Pinpoint the cell where the given text exists, returning its (X, Y) midpoint coordinate. 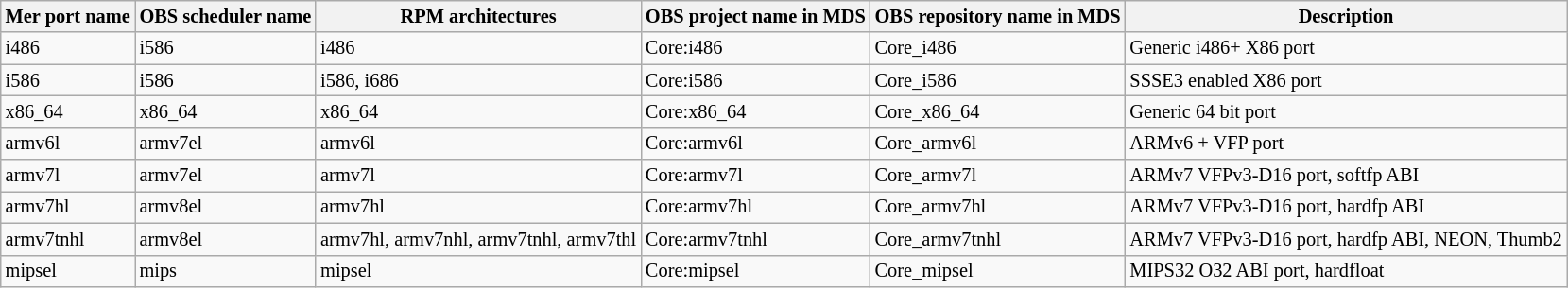
OBS scheduler name (226, 16)
Generic i486+ X86 port (1346, 48)
Core:mipsel (756, 271)
Core_armv7l (998, 176)
Core_i586 (998, 80)
OBS repository name in MDS (998, 16)
ARMv7 VFPv3-D16 port, softfp ABI (1346, 176)
armv7tnhl (68, 239)
i586, i686 (478, 80)
Mer port name (68, 16)
Core:armv7hl (756, 207)
Core:armv7l (756, 176)
ARMv7 VFPv3-D16 port, hardfp ABI (1346, 207)
Core_armv7tnhl (998, 239)
Generic 64 bit port (1346, 111)
Core_i486 (998, 48)
OBS project name in MDS (756, 16)
RPM architectures (478, 16)
armv7hl, armv7nhl, armv7tnhl, armv7thl (478, 239)
Core:i486 (756, 48)
MIPS32 O32 ABI port, hardfloat (1346, 271)
Core_armv6l (998, 144)
ARMv6 + VFP port (1346, 144)
ARMv7 VFPv3-D16 port, hardfp ABI, NEON, Thumb2 (1346, 239)
Core:armv7tnhl (756, 239)
SSSE3 enabled X86 port (1346, 80)
Core_mipsel (998, 271)
Core:armv6l (756, 144)
mips (226, 271)
Description (1346, 16)
Core:i586 (756, 80)
Core_armv7hl (998, 207)
Core:x86_64 (756, 111)
Core_x86_64 (998, 111)
